Pinpoint the cell where the given text exists, returning its [X, Y] midpoint coordinate. 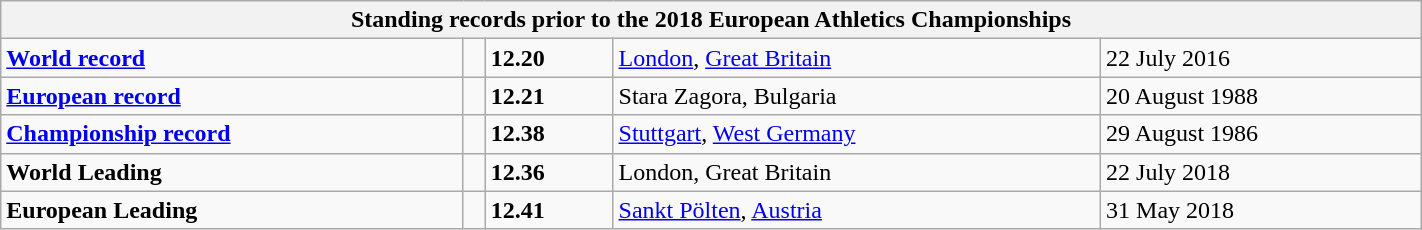
Standing records prior to the 2018 European Athletics Championships [711, 20]
Championship record [232, 134]
12.20 [549, 58]
22 July 2018 [1262, 172]
12.36 [549, 172]
29 August 1986 [1262, 134]
World Leading [232, 172]
20 August 1988 [1262, 96]
Stara Zagora, Bulgaria [857, 96]
Stuttgart, West Germany [857, 134]
European record [232, 96]
Sankt Pölten, Austria [857, 210]
22 July 2016 [1262, 58]
World record [232, 58]
European Leading [232, 210]
12.41 [549, 210]
31 May 2018 [1262, 210]
12.38 [549, 134]
12.21 [549, 96]
